Scan for the cell matching the given text and deliver its [x, y] coordinate at center. 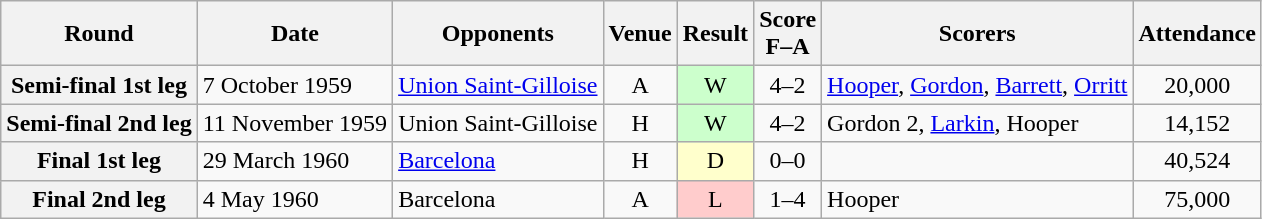
14,152 [1197, 123]
Opponents [498, 34]
0–0 [788, 161]
11 November 1959 [294, 123]
Venue [640, 34]
Round [99, 34]
Semi-final 1st leg [99, 85]
Attendance [1197, 34]
Hooper [978, 199]
Semi-final 2nd leg [99, 123]
Scorers [978, 34]
ScoreF–A [788, 34]
7 October 1959 [294, 85]
Hooper, Gordon, Barrett, Orritt [978, 85]
D [715, 161]
L [715, 199]
Result [715, 34]
4 May 1960 [294, 199]
75,000 [1197, 199]
Date [294, 34]
40,524 [1197, 161]
Final 1st leg [99, 161]
1–4 [788, 199]
Gordon 2, Larkin, Hooper [978, 123]
20,000 [1197, 85]
29 March 1960 [294, 161]
Final 2nd leg [99, 199]
